Find where the given text appears and provide that cell's center as [x, y] coordinate. 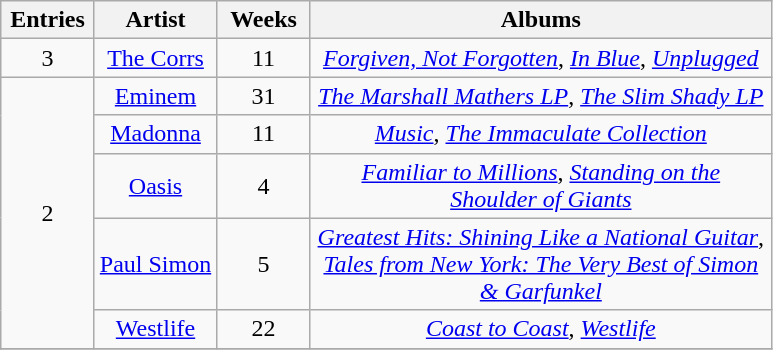
Coast to Coast, Westlife [540, 329]
5 [264, 264]
22 [264, 329]
Oasis [155, 186]
Familiar to Millions, Standing on the Shoulder of Giants [540, 186]
Greatest Hits: Shining Like a National Guitar, Tales from New York: The Very Best of Simon & Garfunkel [540, 264]
The Corrs [155, 58]
Entries [48, 20]
2 [48, 212]
Music, The Immaculate Collection [540, 134]
Eminem [155, 96]
4 [264, 186]
Weeks [264, 20]
Forgiven, Not Forgotten, In Blue, Unplugged [540, 58]
Madonna [155, 134]
Paul Simon [155, 264]
31 [264, 96]
The Marshall Mathers LP, The Slim Shady LP [540, 96]
Albums [540, 20]
Westlife [155, 329]
3 [48, 58]
Artist [155, 20]
